Return the (x, y) coordinate for the center point of the cell that contains the specified text.  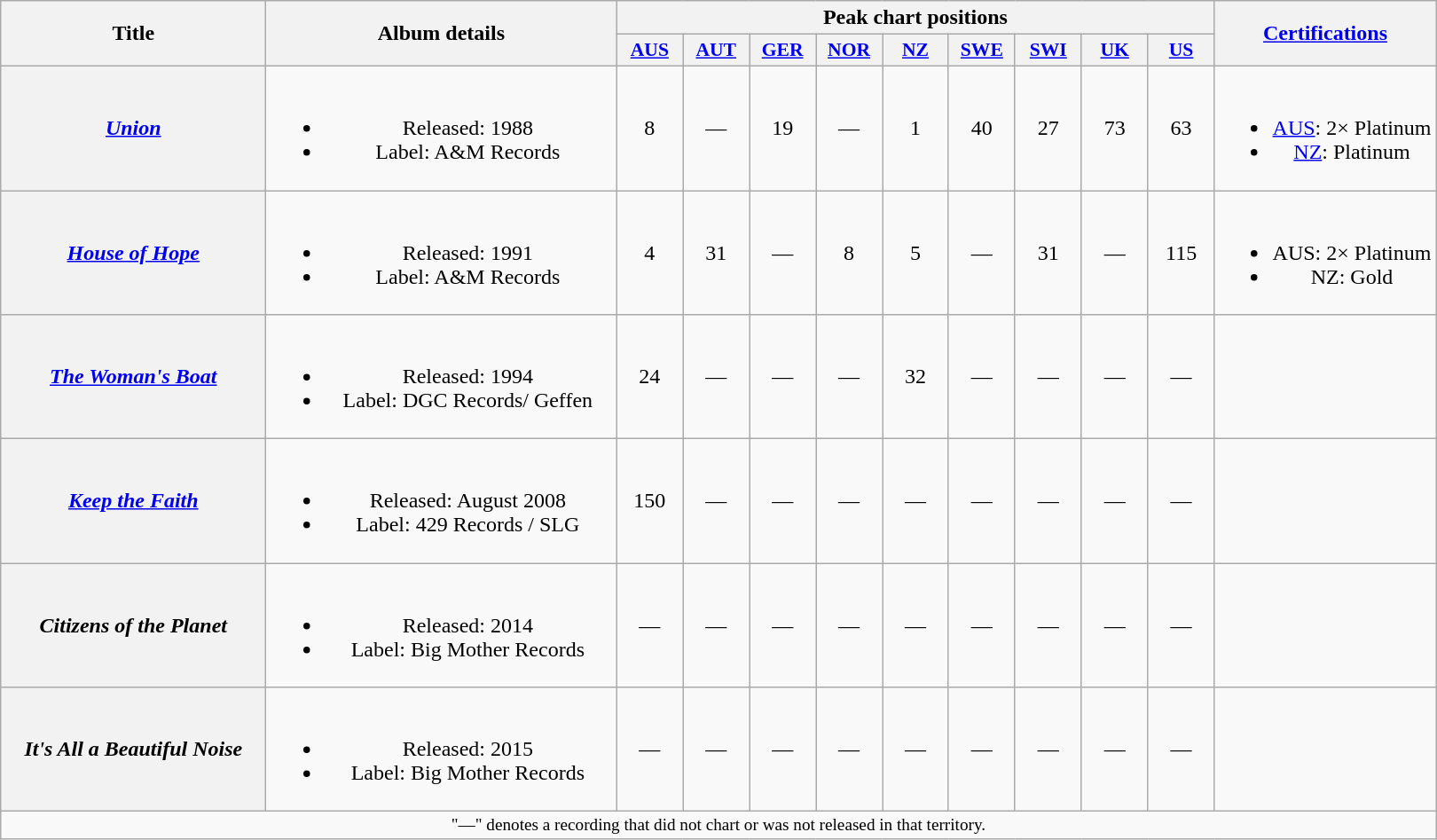
It's All a Beautiful Noise (133, 750)
Peak chart positions (915, 18)
Released: 1991Label: A&M Records (442, 252)
Certifications (1325, 34)
Released: 1994Label: DGC Records/ Geffen (442, 377)
SWI (1048, 51)
Album details (442, 34)
AUT (717, 51)
Released: August 2008Label: 429 Records / SLG (442, 501)
Title (133, 34)
73 (1114, 128)
AUS: 2× PlatinumNZ: Platinum (1325, 128)
SWE (981, 51)
24 (649, 377)
NOR (850, 51)
5 (915, 252)
AUS (649, 51)
Union (133, 128)
House of Hope (133, 252)
63 (1182, 128)
Citizens of the Planet (133, 625)
19 (782, 128)
US (1182, 51)
1 (915, 128)
32 (915, 377)
UK (1114, 51)
40 (981, 128)
GER (782, 51)
Released: 1988Label: A&M Records (442, 128)
Released: 2014Label: Big Mother Records (442, 625)
AUS: 2× PlatinumNZ: Gold (1325, 252)
115 (1182, 252)
4 (649, 252)
Released: 2015Label: Big Mother Records (442, 750)
The Woman's Boat (133, 377)
27 (1048, 128)
Keep the Faith (133, 501)
150 (649, 501)
NZ (915, 51)
"—" denotes a recording that did not chart or was not released in that territory. (718, 826)
